From the cell containing the given text, extract its center point as (x, y) coordinate. 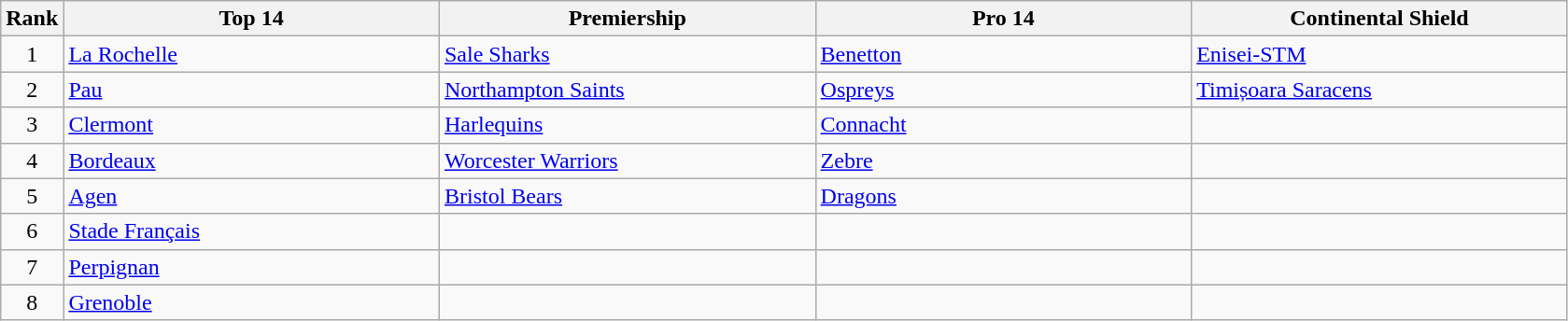
Enisei-STM (1380, 54)
6 (32, 231)
Bordeaux (252, 160)
Harlequins (628, 125)
Continental Shield (1380, 19)
Ospreys (1003, 90)
Zebre (1003, 160)
Sale Sharks (628, 54)
Connacht (1003, 125)
Worcester Warriors (628, 160)
Rank (32, 19)
Northampton Saints (628, 90)
Benetton (1003, 54)
Premiership (628, 19)
Perpignan (252, 267)
4 (32, 160)
7 (32, 267)
1 (32, 54)
Stade Français (252, 231)
Clermont (252, 125)
5 (32, 196)
2 (32, 90)
Pau (252, 90)
Grenoble (252, 302)
Bristol Bears (628, 196)
Pro 14 (1003, 19)
Top 14 (252, 19)
Dragons (1003, 196)
3 (32, 125)
Timișoara Saracens (1380, 90)
Agen (252, 196)
8 (32, 302)
La Rochelle (252, 54)
